Return [x, y] of the center of cell containing provided text 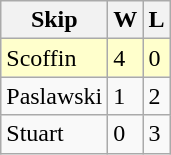
Skip [54, 20]
1 [126, 96]
L [156, 20]
Paslawski [54, 96]
3 [156, 134]
2 [156, 96]
W [126, 20]
Stuart [54, 134]
4 [126, 58]
Scoffin [54, 58]
